Scan for the cell matching the given text and deliver its (X, Y) coordinate at center. 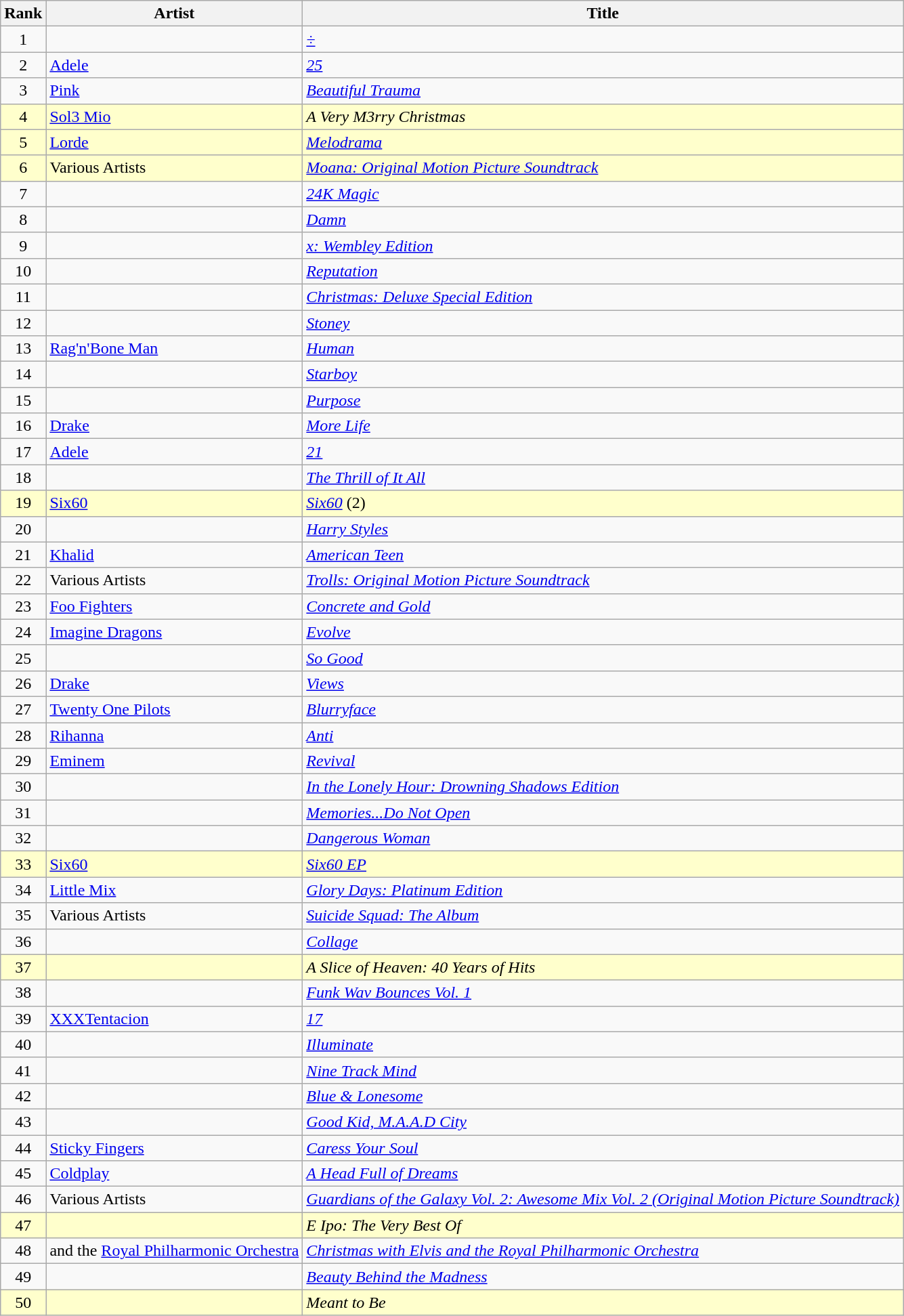
35 (23, 916)
Artist (175, 14)
A Very M3rry Christmas (603, 116)
10 (23, 271)
Imagine Dragons (175, 632)
Illuminate (603, 1044)
Melodrama (603, 142)
Khalid (175, 555)
The Thrill of It All (603, 477)
19 (23, 503)
3 (23, 91)
Evolve (603, 632)
24 (23, 632)
16 (23, 426)
34 (23, 890)
11 (23, 297)
30 (23, 787)
6 (23, 168)
Memories...Do Not Open (603, 813)
x: Wembley Edition (603, 245)
Twenty One Pilots (175, 709)
14 (23, 375)
Beauty Behind the Madness (603, 1277)
Damn (603, 219)
39 (23, 1019)
46 (23, 1200)
Caress Your Soul (603, 1148)
Stoney (603, 323)
÷ (603, 39)
Six60 EP (603, 864)
Human (603, 349)
Revival (603, 761)
36 (23, 941)
Rank (23, 14)
15 (23, 400)
40 (23, 1044)
Trolls: Original Motion Picture Soundtrack (603, 580)
Dangerous Woman (603, 839)
48 (23, 1251)
Suicide Squad: The Album (603, 916)
23 (23, 606)
XXXTentacion (175, 1019)
American Teen (603, 555)
Good Kid, M.A.A.D City (603, 1122)
Meant to Be (603, 1302)
Collage (603, 941)
Rag'n'Bone Man (175, 349)
Christmas with Elvis and the Royal Philharmonic Orchestra (603, 1251)
Pink (175, 91)
37 (23, 967)
44 (23, 1148)
Foo Fighters (175, 606)
8 (23, 219)
49 (23, 1277)
42 (23, 1096)
Starboy (603, 375)
50 (23, 1302)
Beautiful Trauma (603, 91)
22 (23, 580)
13 (23, 349)
9 (23, 245)
1 (23, 39)
Coldplay (175, 1174)
20 (23, 529)
So Good (603, 658)
E Ipo: The Very Best Of (603, 1225)
33 (23, 864)
18 (23, 477)
32 (23, 839)
Eminem (175, 761)
Title (603, 14)
24K Magic (603, 194)
Reputation (603, 271)
Rihanna (175, 735)
43 (23, 1122)
29 (23, 761)
Guardians of the Galaxy Vol. 2: Awesome Mix Vol. 2 (Original Motion Picture Soundtrack) (603, 1200)
Little Mix (175, 890)
Funk Wav Bounces Vol. 1 (603, 993)
Six60 (2) (603, 503)
Purpose (603, 400)
28 (23, 735)
Anti (603, 735)
A Head Full of Dreams (603, 1174)
47 (23, 1225)
In the Lonely Hour: Drowning Shadows Edition (603, 787)
Lorde (175, 142)
Nine Track Mind (603, 1070)
27 (23, 709)
A Slice of Heaven: 40 Years of Hits (603, 967)
Sol3 Mio (175, 116)
2 (23, 65)
Moana: Original Motion Picture Soundtrack (603, 168)
Blurryface (603, 709)
7 (23, 194)
More Life (603, 426)
45 (23, 1174)
Harry Styles (603, 529)
Sticky Fingers (175, 1148)
31 (23, 813)
26 (23, 683)
38 (23, 993)
Glory Days: Platinum Edition (603, 890)
and the Royal Philharmonic Orchestra (175, 1251)
12 (23, 323)
41 (23, 1070)
Views (603, 683)
4 (23, 116)
Christmas: Deluxe Special Edition (603, 297)
Concrete and Gold (603, 606)
5 (23, 142)
Blue & Lonesome (603, 1096)
